Output the [x, y] coordinate of the center of the cell containing the given text.  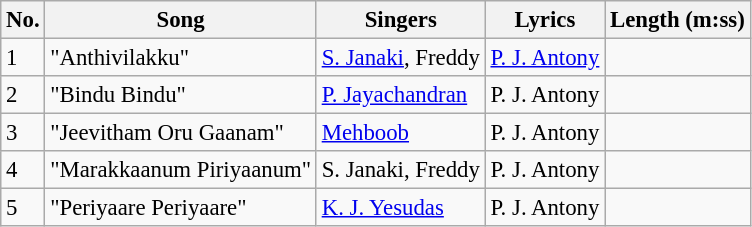
3 [23, 133]
"Marakkaanum Piriyaanum" [181, 170]
"Periyaare Periyaare" [181, 208]
Lyrics [544, 20]
2 [23, 95]
Singers [400, 20]
No. [23, 20]
"Anthivilakku" [181, 58]
"Jeevitham Oru Gaanam" [181, 133]
P. Jayachandran [400, 95]
Length (m:ss) [678, 20]
1 [23, 58]
"Bindu Bindu" [181, 95]
K. J. Yesudas [400, 208]
Mehboob [400, 133]
5 [23, 208]
4 [23, 170]
Song [181, 20]
